Locate the cell with the specified text and output its [X, Y] center coordinate. 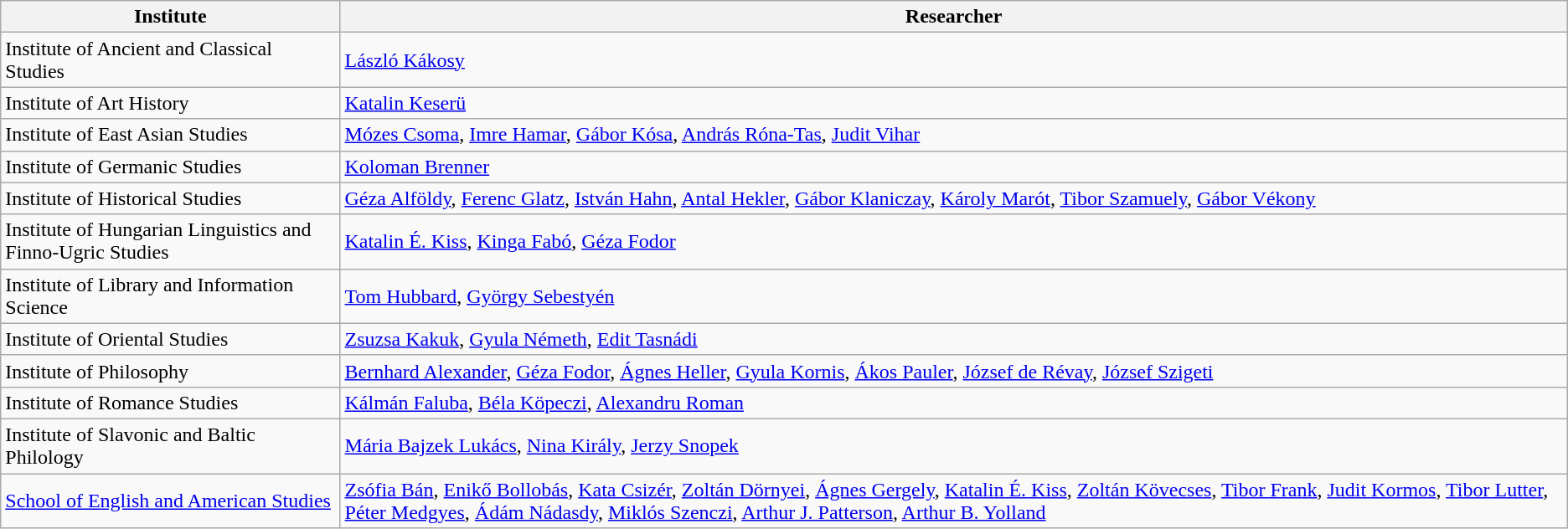
Institute of Art History [171, 103]
Researcher [953, 17]
Bernhard Alexander, Géza Fodor, Ágnes Heller, Gyula Kornis, Ákos Pauler, József de Révay, József Szigeti [953, 371]
Institute of Slavonic and Baltic Philology [171, 445]
Tom Hubbard, György Sebestyén [953, 296]
School of English and American Studies [171, 501]
Mária Bajzek Lukács, Nina Király, Jerzy Snopek [953, 445]
Zsuzsa Kakuk, Gyula Németh, Edit Tasnádi [953, 339]
Kálmán Faluba, Béla Köpeczi, Alexandru Roman [953, 403]
Géza Alföldy, Ferenc Glatz, István Hahn, Antal Hekler, Gábor Klaniczay, Károly Marót, Tibor Szamuely, Gábor Vékony [953, 198]
Institute [171, 17]
Institute of Hungarian Linguistics and Finno-Ugric Studies [171, 241]
Institute of Oriental Studies [171, 339]
Institute of Historical Studies [171, 198]
Institute of Germanic Studies [171, 167]
Institute of East Asian Studies [171, 135]
Mózes Csoma, Imre Hamar, Gábor Kósa, András Róna-Tas, Judit Vihar [953, 135]
Institute of Library and Information Science [171, 296]
Katalin É. Kiss, Kinga Fabó, Géza Fodor [953, 241]
Institute of Romance Studies [171, 403]
Institute of Ancient and Classical Studies [171, 60]
Katalin Keserü [953, 103]
Institute of Philosophy [171, 371]
László Kákosy [953, 60]
Koloman Brenner [953, 167]
